Find where the given text appears and provide that cell's center as [X, Y] coordinate. 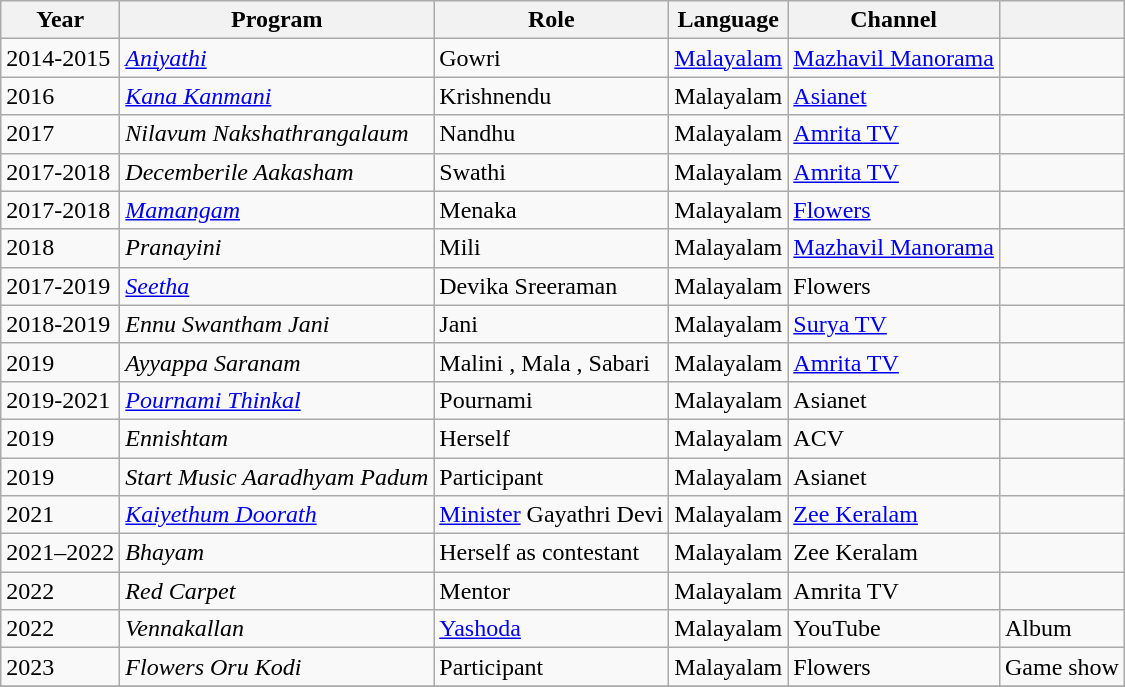
Krishnendu [552, 96]
Decemberile Aakasham [277, 172]
Pournami Thinkal [277, 400]
2023 [60, 667]
2021–2022 [60, 553]
2017-2019 [60, 286]
Album [1062, 629]
Vennakallan [277, 629]
Nilavum Nakshathrangalaum [277, 134]
Jani [552, 324]
2019-2021 [60, 400]
Mentor [552, 591]
Surya TV [894, 324]
Bhayam [277, 553]
Devika Sreeraman [552, 286]
Kana Kanmani [277, 96]
Ayyappa Saranam [277, 362]
Minister Gayathri Devi [552, 515]
Malini , Mala , Sabari [552, 362]
Language [728, 20]
2016 [60, 96]
Menaka [552, 210]
Gowri [552, 58]
Game show [1062, 667]
Aniyathi [277, 58]
Pournami [552, 400]
Ennishtam [277, 438]
Role [552, 20]
2021 [60, 515]
YouTube [894, 629]
Year [60, 20]
Flowers Oru Kodi [277, 667]
2017 [60, 134]
ACV [894, 438]
2018 [60, 248]
Mili [552, 248]
Herself as contestant [552, 553]
Swathi [552, 172]
Start Music Aaradhyam Padum [277, 477]
2018-2019 [60, 324]
Ennu Swantham Jani [277, 324]
Program [277, 20]
Yashoda [552, 629]
Mamangam [277, 210]
Seetha [277, 286]
2014-2015 [60, 58]
Pranayini [277, 248]
Red Carpet [277, 591]
Channel [894, 20]
Nandhu [552, 134]
Herself [552, 438]
Kaiyethum Doorath [277, 515]
